Locate the cell with the specified text and output its [X, Y] center coordinate. 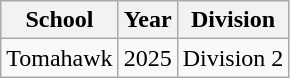
School [60, 20]
Year [148, 20]
2025 [148, 58]
Tomahawk [60, 58]
Division 2 [233, 58]
Division [233, 20]
